Provide the (x, y) coordinate of the cell's center where the given text is located.  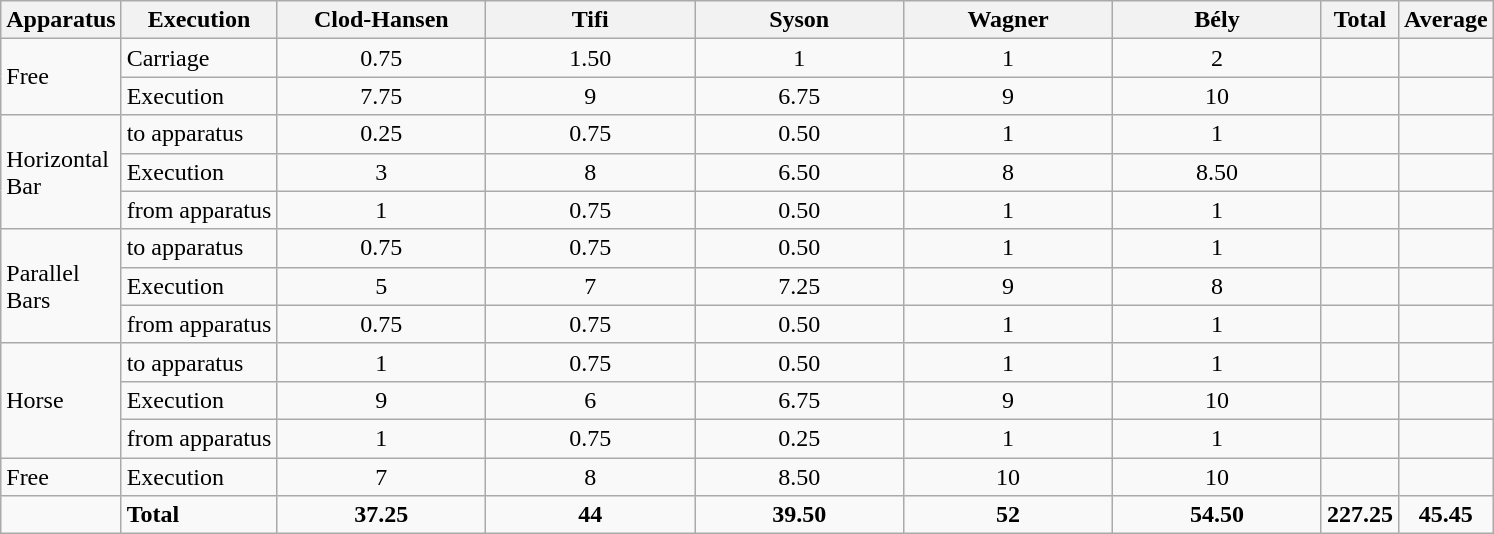
37.25 (382, 515)
52 (1008, 515)
Average (1446, 20)
Clod-Hansen (382, 20)
Wagner (1008, 20)
227.25 (1360, 515)
2 (1218, 58)
54.50 (1218, 515)
Horse (61, 400)
1.50 (590, 58)
5 (382, 286)
Apparatus (61, 20)
7.75 (382, 96)
ParallelBars (61, 286)
Tifi (590, 20)
7.25 (800, 286)
44 (590, 515)
39.50 (800, 515)
45.45 (1446, 515)
3 (382, 172)
Carriage (199, 58)
6.50 (800, 172)
HorizontalBar (61, 172)
Bély (1218, 20)
Syson (800, 20)
6 (590, 400)
